Determine the (X, Y) coordinate at the center of the cell enclosing the given text.  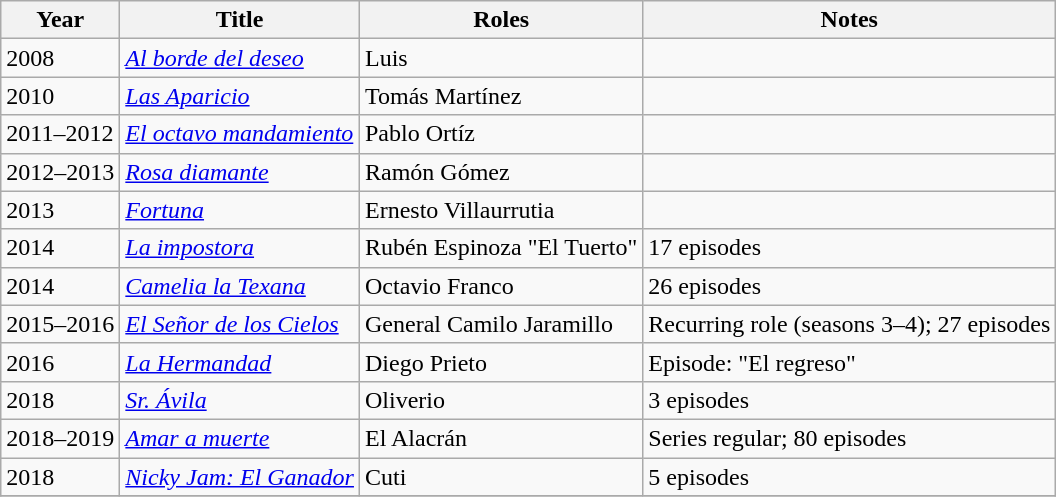
Octavio Franco (500, 286)
Al borde del deseo (240, 58)
Pablo Ortíz (500, 134)
Cuti (500, 477)
17 episodes (850, 248)
2015–2016 (60, 324)
General Camilo Jaramillo (500, 324)
Rubén Espinoza "El Tuerto" (500, 248)
Title (240, 20)
Rosa diamante (240, 172)
26 episodes (850, 286)
2016 (60, 362)
Year (60, 20)
5 episodes (850, 477)
2011–2012 (60, 134)
Ramón Gómez (500, 172)
Oliverio (500, 400)
Las Aparicio (240, 96)
La Hermandad (240, 362)
Sr. Ávila (240, 400)
Recurring role (seasons 3–4); 27 episodes (850, 324)
2018–2019 (60, 438)
Ernesto Villaurrutia (500, 210)
2013 (60, 210)
Camelia la Texana (240, 286)
Diego Prieto (500, 362)
Luis (500, 58)
Tomás Martínez (500, 96)
2012–2013 (60, 172)
3 episodes (850, 400)
2008 (60, 58)
Nicky Jam: El Ganador (240, 477)
Roles (500, 20)
El Señor de los Cielos (240, 324)
Notes (850, 20)
Fortuna (240, 210)
La impostora (240, 248)
El Alacrán (500, 438)
Episode: "El regreso" (850, 362)
El octavo mandamiento (240, 134)
2010 (60, 96)
Amar a muerte (240, 438)
Series regular; 80 episodes (850, 438)
